Output the [x, y] coordinate of the center of the cell containing the given text.  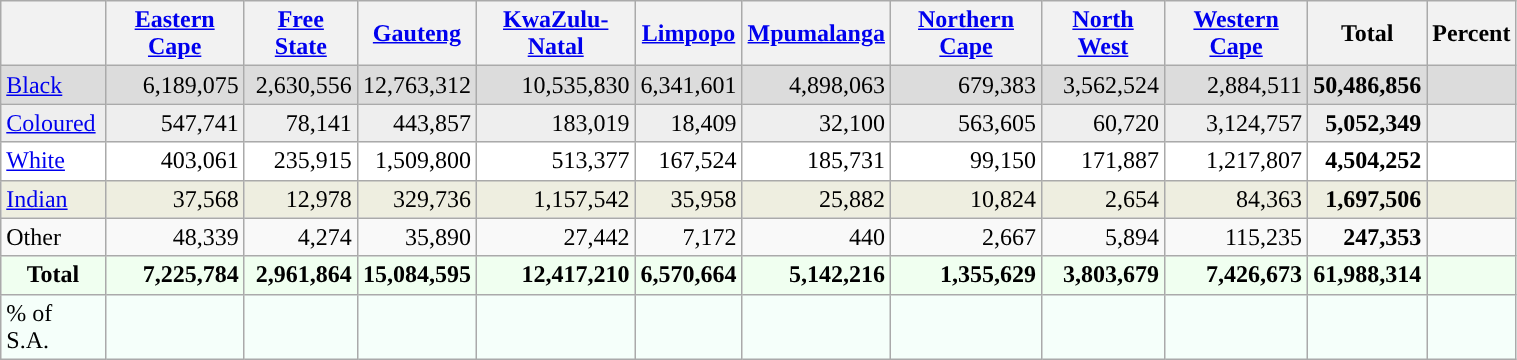
183,019 [556, 123]
Percent [1472, 34]
3,562,524 [1104, 85]
1,509,800 [416, 161]
35,958 [688, 199]
3,124,757 [1236, 123]
32,100 [816, 123]
2,884,511 [1236, 85]
235,915 [300, 161]
25,882 [816, 199]
Northern Cape [966, 34]
84,363 [1236, 199]
4,898,063 [816, 85]
6,570,664 [688, 275]
440 [816, 237]
4,274 [300, 237]
60,720 [1104, 123]
Coloured [53, 123]
1,355,629 [966, 275]
Indian [53, 199]
78,141 [300, 123]
6,341,601 [688, 85]
1,217,807 [1236, 161]
329,736 [416, 199]
61,988,314 [1368, 275]
247,353 [1368, 237]
37,568 [174, 199]
10,535,830 [556, 85]
403,061 [174, 161]
27,442 [556, 237]
Eastern Cape [174, 34]
KwaZulu-Natal [556, 34]
5,894 [1104, 237]
513,377 [556, 161]
Mpumalanga [816, 34]
Gauteng [416, 34]
3,803,679 [1104, 275]
5,142,216 [816, 275]
1,697,506 [1368, 199]
North West [1104, 34]
2,654 [1104, 199]
50,486,856 [1368, 85]
Free State [300, 34]
% of S.A. [53, 326]
7,225,784 [174, 275]
12,417,210 [556, 275]
4,504,252 [1368, 161]
12,978 [300, 199]
Other [53, 237]
7,172 [688, 237]
6,189,075 [174, 85]
White [53, 161]
171,887 [1104, 161]
2,630,556 [300, 85]
563,605 [966, 123]
2,961,864 [300, 275]
115,235 [1236, 237]
547,741 [174, 123]
Western Cape [1236, 34]
48,339 [174, 237]
443,857 [416, 123]
5,052,349 [1368, 123]
35,890 [416, 237]
Black [53, 85]
185,731 [816, 161]
2,667 [966, 237]
10,824 [966, 199]
99,150 [966, 161]
12,763,312 [416, 85]
7,426,673 [1236, 275]
18,409 [688, 123]
Limpopo [688, 34]
15,084,595 [416, 275]
1,157,542 [556, 199]
679,383 [966, 85]
167,524 [688, 161]
